Search for the cell housing the specified text and yield its [X, Y] center coordinate. 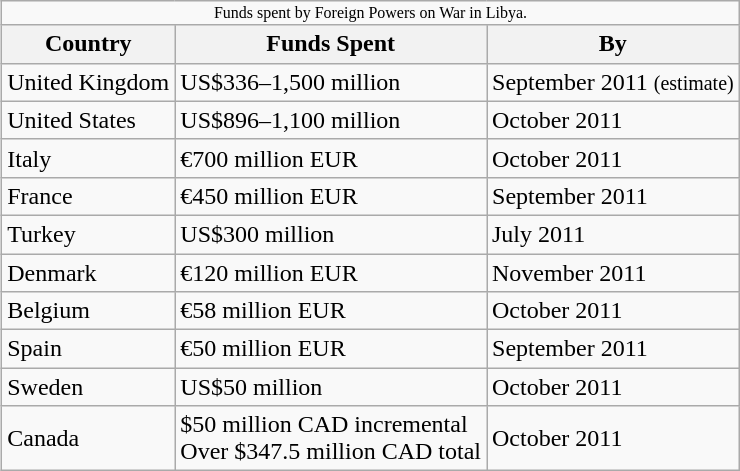
Turkey [88, 234]
€700 million EUR [331, 158]
Funds spent by Foreign Powers on War in Libya. [371, 13]
€450 million EUR [331, 196]
July 2011 [612, 234]
United Kingdom [88, 82]
US$50 million [331, 387]
France [88, 196]
Belgium [88, 311]
Canada [88, 438]
September 2011 (estimate) [612, 82]
$50 million CAD incrementalOver $347.5 million CAD total [331, 438]
€120 million EUR [331, 273]
€50 million EUR [331, 349]
Funds Spent [331, 44]
November 2011 [612, 273]
Spain [88, 349]
Denmark [88, 273]
United States [88, 120]
€58 million EUR [331, 311]
US$336–1,500 million [331, 82]
US$896–1,100 million [331, 120]
Italy [88, 158]
US$300 million [331, 234]
By [612, 44]
Sweden [88, 387]
Country [88, 44]
